Capture the cell that displays the provided text and extract its (X, Y) central coordinate. 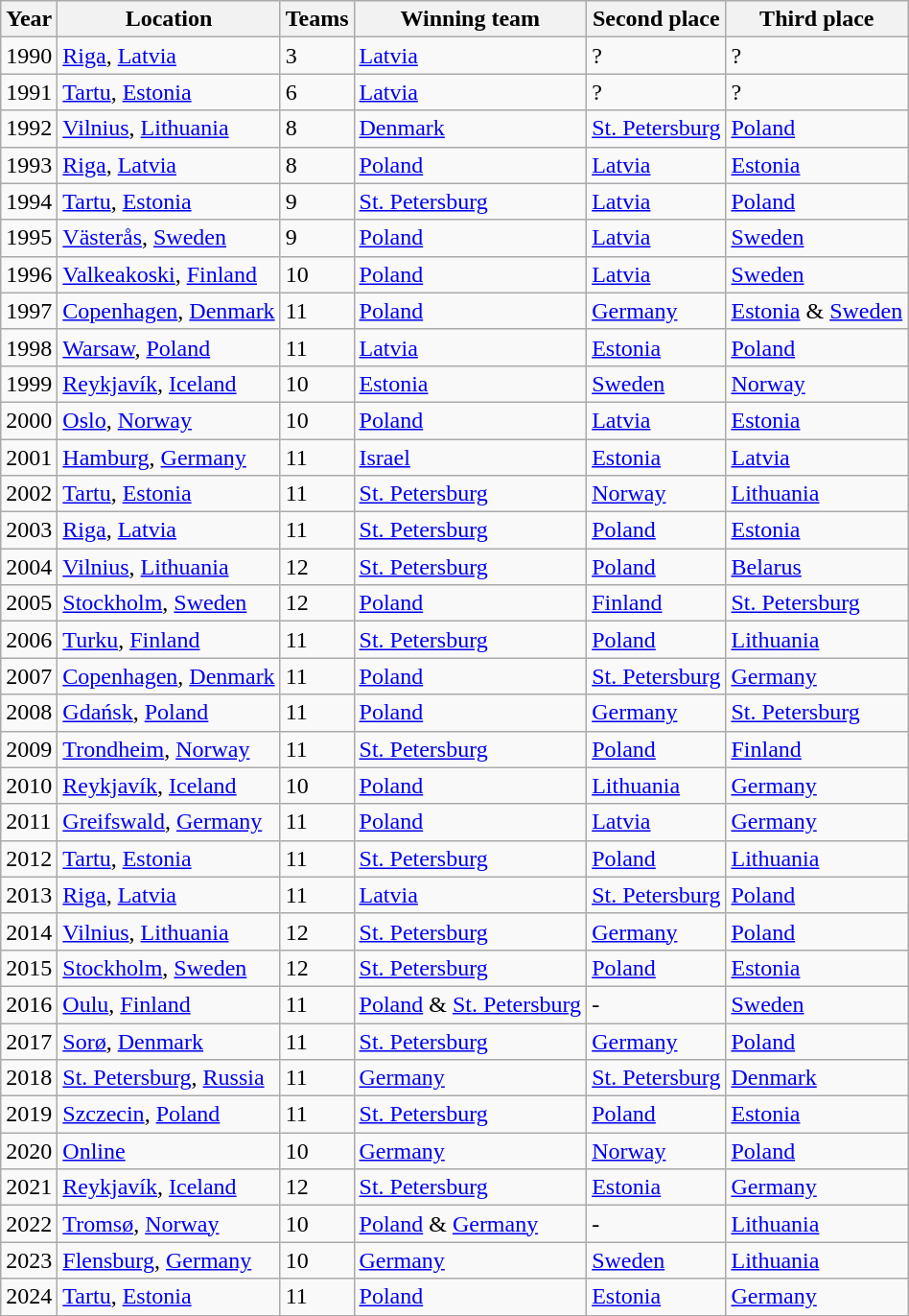
Online (169, 1151)
Oslo, Norway (169, 420)
Valkeakoski, Finland (169, 274)
Teams (316, 19)
2000 (29, 420)
1997 (29, 311)
Flensburg, Germany (169, 1260)
2007 (29, 676)
Greifswald, Germany (169, 822)
1996 (29, 274)
Winning team (470, 19)
Trondheim, Norway (169, 749)
Sorø, Denmark (169, 1041)
2018 (29, 1078)
Szczecin, Poland (169, 1115)
2014 (29, 931)
1995 (29, 238)
2013 (29, 895)
2023 (29, 1260)
1993 (29, 165)
1999 (29, 384)
Turku, Finland (169, 640)
Västerås, Sweden (169, 238)
2012 (29, 858)
2001 (29, 458)
2017 (29, 1041)
1991 (29, 92)
Hamburg, Germany (169, 458)
Israel (470, 458)
Belarus (817, 567)
2004 (29, 567)
Second place (656, 19)
Warsaw, Poland (169, 347)
2006 (29, 640)
2020 (29, 1151)
Oulu, Finland (169, 1004)
2002 (29, 494)
2011 (29, 822)
2005 (29, 603)
2010 (29, 786)
Poland & St. Petersburg (470, 1004)
3 (316, 56)
6 (316, 92)
Tromsø, Norway (169, 1224)
2015 (29, 968)
2022 (29, 1224)
1992 (29, 129)
1990 (29, 56)
Year (29, 19)
1998 (29, 347)
2019 (29, 1115)
Third place (817, 19)
2003 (29, 530)
Gdańsk, Poland (169, 713)
Poland & Germany (470, 1224)
2008 (29, 713)
1994 (29, 201)
St. Petersburg, Russia (169, 1078)
2009 (29, 749)
Location (169, 19)
Estonia & Sweden (817, 311)
2021 (29, 1187)
2024 (29, 1297)
2016 (29, 1004)
